Find where the given text appears and provide that cell's center as [X, Y] coordinate. 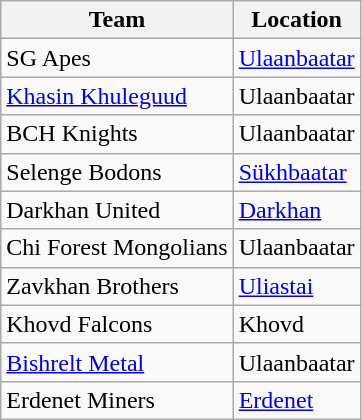
Erdenet Miners [117, 400]
Selenge Bodons [117, 172]
BCH Knights [117, 134]
Khovd [296, 324]
Sükhbaatar [296, 172]
Khasin Khuleguud [117, 96]
Erdenet [296, 400]
Zavkhan Brothers [117, 286]
Chi Forest Mongolians [117, 248]
Bishrelt Metal [117, 362]
Darkhan United [117, 210]
Uliastai [296, 286]
SG Apes [117, 58]
Darkhan [296, 210]
Location [296, 20]
Khovd Falcons [117, 324]
Team [117, 20]
